Provide the (X, Y) coordinate of the cell's center where the given text is located.  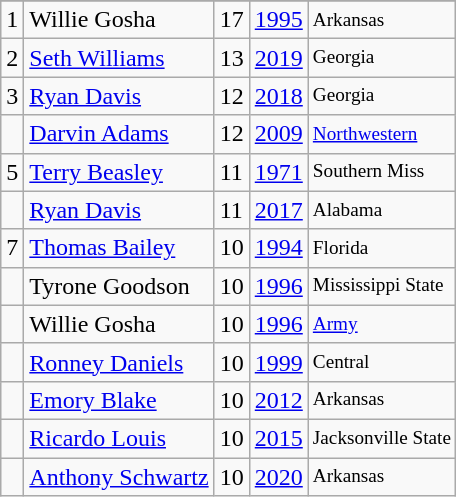
2012 (278, 400)
Southern Miss (382, 172)
2018 (278, 96)
Florida (382, 248)
3 (12, 96)
2015 (278, 438)
Seth Williams (119, 58)
Anthony Schwartz (119, 477)
Ronney Daniels (119, 362)
2017 (278, 210)
2020 (278, 477)
13 (232, 58)
1 (12, 20)
5 (12, 172)
Northwestern (382, 134)
1994 (278, 248)
Thomas Bailey (119, 248)
Jacksonville State (382, 438)
Alabama (382, 210)
Mississippi State (382, 286)
Army (382, 324)
2009 (278, 134)
1999 (278, 362)
Emory Blake (119, 400)
2019 (278, 58)
7 (12, 248)
2 (12, 58)
1971 (278, 172)
Darvin Adams (119, 134)
Terry Beasley (119, 172)
Ricardo Louis (119, 438)
17 (232, 20)
1995 (278, 20)
Tyrone Goodson (119, 286)
Central (382, 362)
